Identify which cell holds the provided text, then report its (x, y) central coordinate. 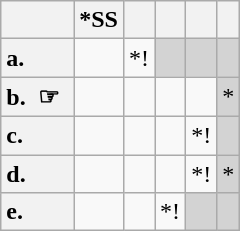
e. (32, 212)
d. (32, 173)
a. (32, 58)
*SS (99, 20)
c. (32, 135)
b. ☞ (32, 97)
